Detect which cell encompasses the target text, then output its (x, y) center coordinate. 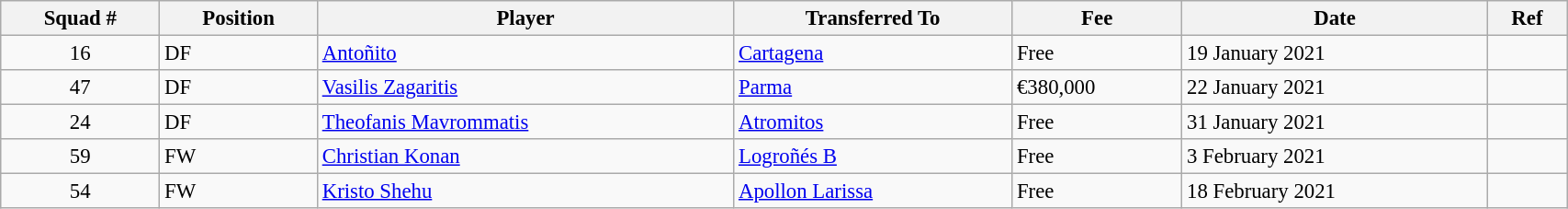
Christian Konan (525, 157)
Theofanis Mavrommatis (525, 122)
Position (239, 18)
Transferred To (873, 18)
59 (81, 157)
€380,000 (1097, 87)
Player (525, 18)
Parma (873, 87)
Logroñés B (873, 157)
24 (81, 122)
Atromitos (873, 122)
Cartagena (873, 53)
54 (81, 192)
Ref (1527, 18)
18 February 2021 (1336, 192)
Antoñito (525, 53)
31 January 2021 (1336, 122)
19 January 2021 (1336, 53)
Apollon Larissa (873, 192)
22 January 2021 (1336, 87)
Vasilis Zagaritis (525, 87)
3 February 2021 (1336, 157)
Kristo Shehu (525, 192)
Fee (1097, 18)
Squad # (81, 18)
47 (81, 87)
Date (1336, 18)
16 (81, 53)
